Search for the cell housing the specified text and yield its (X, Y) center coordinate. 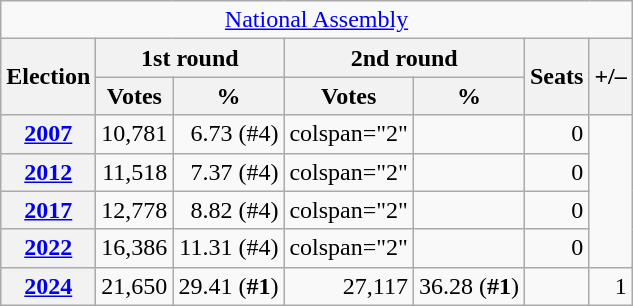
+/– (610, 77)
2022 (48, 248)
Election (48, 77)
1st round (190, 58)
1 (610, 286)
6.73 (#4) (228, 134)
2024 (48, 286)
21,650 (134, 286)
29.41 (#1) (228, 286)
7.37 (#4) (228, 172)
11.31 (#4) (228, 248)
10,781 (134, 134)
36.28 (#1) (468, 286)
2017 (48, 210)
2nd round (404, 58)
16,386 (134, 248)
National Assembly (317, 20)
2012 (48, 172)
8.82 (#4) (228, 210)
27,117 (349, 286)
12,778 (134, 210)
11,518 (134, 172)
Seats (556, 77)
2007 (48, 134)
